Provide the [X, Y] coordinate of the cell's center where the given text is located.  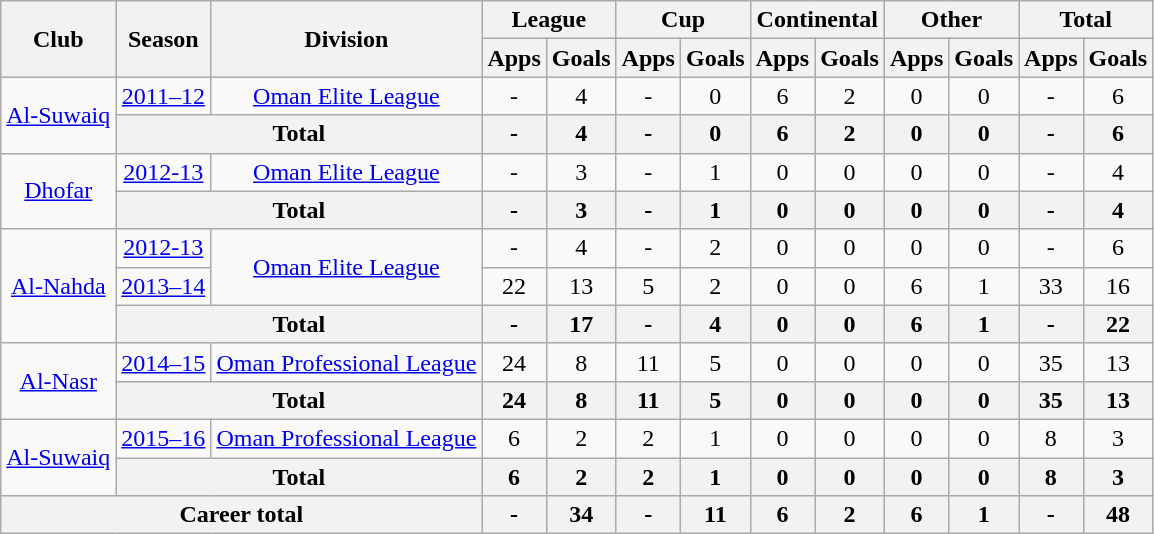
2014–15 [164, 362]
2013–14 [164, 286]
Club [58, 39]
17 [581, 324]
16 [1118, 286]
Al-Nahda [58, 286]
2011–12 [164, 96]
48 [1118, 515]
Dhofar [58, 191]
Career total [242, 515]
Other [951, 20]
2015–16 [164, 438]
Continental [817, 20]
League [549, 20]
Cup [683, 20]
33 [1051, 286]
Season [164, 39]
Division [346, 39]
34 [581, 515]
Al-Nasr [58, 381]
